Scan for the cell matching the given text and deliver its (x, y) coordinate at center. 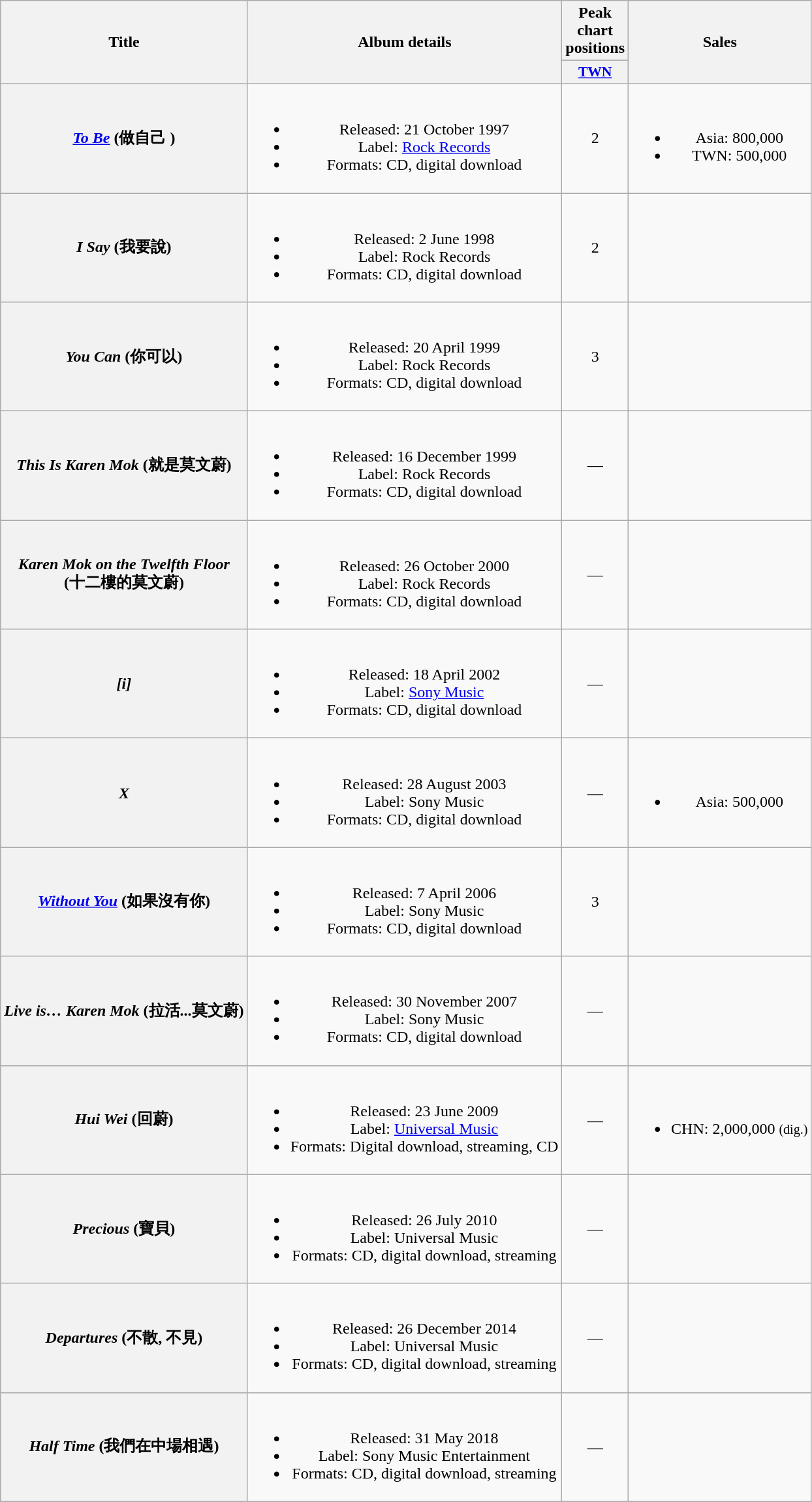
Album details (405, 42)
Released: 16 December 1999Label: Rock RecordsFormats: CD, digital download (405, 466)
To Be (做自己 ) (124, 138)
Released: 30 November 2007Label: Sony MusicFormats: CD, digital download (405, 1010)
CHN: 2,000,000 (dig.) (720, 1120)
I Say (我要說) (124, 248)
Released: 2 June 1998Label: Rock RecordsFormats: CD, digital download (405, 248)
Released: 31 May 2018Label: Sony Music EntertainmentFormats: CD, digital download, streaming (405, 1447)
Half Time (我們在中場相遇) (124, 1447)
Without You (如果沒有你) (124, 902)
Hui Wei (回蔚) (124, 1120)
[i] (124, 684)
Released: 20 April 1999Label: Rock RecordsFormats: CD, digital download (405, 356)
This Is Karen Mok (就是莫文蔚) (124, 466)
Peak chart positions (595, 31)
Asia: 800,000TWN: 500,000 (720, 138)
Title (124, 42)
X (124, 792)
Live is… Karen Mok (拉活...莫文蔚) (124, 1010)
Released: 7 April 2006Label: Sony MusicFormats: CD, digital download (405, 902)
Released: 18 April 2002Label: Sony MusicFormats: CD, digital download (405, 684)
Karen Mok on the Twelfth Floor(十二樓的莫文蔚) (124, 574)
Precious (寶貝) (124, 1228)
Released: 26 December 2014Label: Universal MusicFormats: CD, digital download, streaming (405, 1338)
Released: 23 June 2009Label: Universal MusicFormats: Digital download, streaming, CD (405, 1120)
Asia: 500,000 (720, 792)
Departures (不散, 不見) (124, 1338)
Released: 26 October 2000Label: Rock RecordsFormats: CD, digital download (405, 574)
You Can (你可以) (124, 356)
Released: 26 July 2010Label: Universal MusicFormats: CD, digital download, streaming (405, 1228)
Sales (720, 42)
TWN (595, 72)
Released: 21 October 1997Label: Rock RecordsFormats: CD, digital download (405, 138)
Released: 28 August 2003Label: Sony MusicFormats: CD, digital download (405, 792)
